From the cell containing the given text, extract its center point as [X, Y] coordinate. 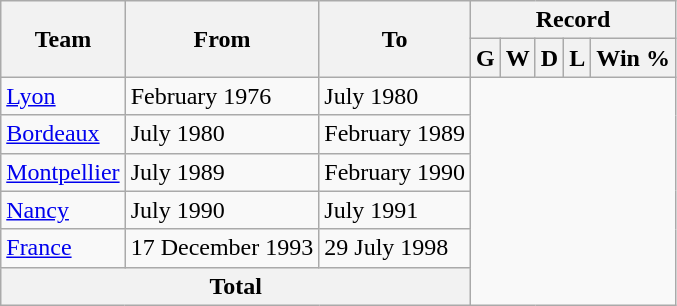
From [222, 39]
Win % [634, 58]
February 1990 [395, 172]
L [578, 58]
July 1991 [395, 210]
February 1976 [222, 96]
G [486, 58]
Bordeaux [63, 134]
D [549, 58]
Team [63, 39]
France [63, 248]
W [518, 58]
Lyon [63, 96]
To [395, 39]
29 July 1998 [395, 248]
Montpellier [63, 172]
Nancy [63, 210]
Record [574, 20]
Total [236, 286]
17 December 1993 [222, 248]
July 1989 [222, 172]
July 1990 [222, 210]
February 1989 [395, 134]
